Detect which cell encompasses the target text, then output its (X, Y) center coordinate. 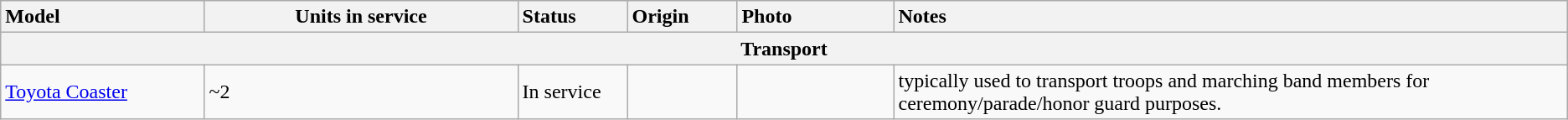
Units in service (361, 17)
In service (573, 92)
Transport (784, 49)
Notes (1230, 17)
typically used to transport troops and marching band members for ceremony/parade/honor guard purposes. (1230, 92)
Origin (682, 17)
Toyota Coaster (102, 92)
Photo (816, 17)
~2 (361, 92)
Status (573, 17)
Model (102, 17)
